Return [x, y] of the center of cell containing provided text 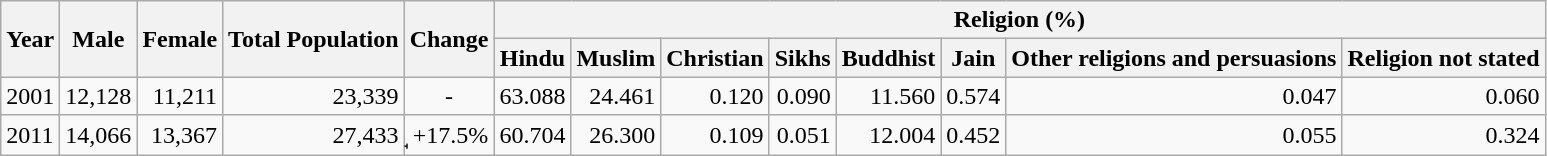
Year [30, 39]
Change [449, 39]
Male [98, 39]
27,433 [314, 135]
Buddhist [888, 58]
Christian [715, 58]
Other religions and persuasions [1174, 58]
24.461 [616, 96]
̘+17.5% [449, 135]
Total Population [314, 39]
0.452 [974, 135]
12.004 [888, 135]
13,367 [180, 135]
0.060 [1444, 96]
14,066 [98, 135]
0.120 [715, 96]
Jain [974, 58]
63.088 [532, 96]
Religion (%) [1020, 20]
11.560 [888, 96]
0.324 [1444, 135]
Sikhs [802, 58]
60.704 [532, 135]
0.090 [802, 96]
0.051 [802, 135]
Hindu [532, 58]
0.047 [1174, 96]
- [449, 96]
0.574 [974, 96]
12,128 [98, 96]
26.300 [616, 135]
Female [180, 39]
0.055 [1174, 135]
2001 [30, 96]
Muslim [616, 58]
23,339 [314, 96]
11,211 [180, 96]
Religion not stated [1444, 58]
0.109 [715, 135]
2011 [30, 135]
